Detect which cell encompasses the target text, then output its [x, y] center coordinate. 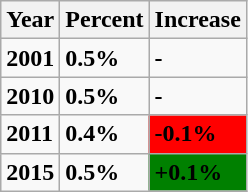
Increase [198, 20]
2015 [30, 172]
2001 [30, 58]
0.4% [104, 134]
2011 [30, 134]
+0.1% [198, 172]
2010 [30, 96]
-0.1% [198, 134]
Year [30, 20]
Percent [104, 20]
